Locate the cell with the specified text and output its [x, y] center coordinate. 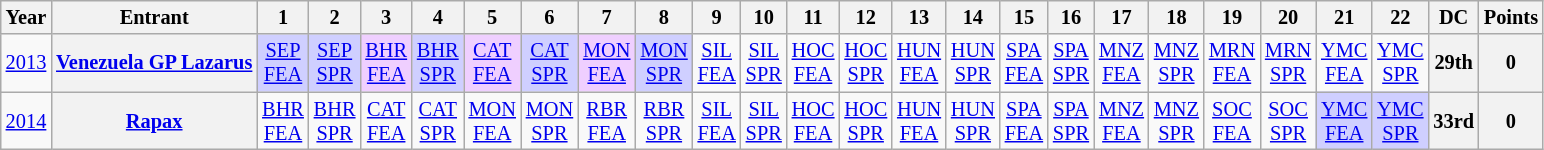
SEPFEA [283, 63]
29th [1453, 63]
5 [492, 17]
MRNSPR [1288, 63]
Year [26, 17]
9 [717, 17]
MRNFEA [1232, 63]
RBRFEA [606, 121]
SEPSPR [335, 63]
18 [1176, 17]
Venezuela GP Lazarus [154, 63]
33rd [1453, 121]
7 [606, 17]
19 [1232, 17]
DC [1453, 17]
14 [973, 17]
15 [1024, 17]
Rapax [154, 121]
2014 [26, 121]
RBRSPR [664, 121]
21 [1344, 17]
22 [1400, 17]
17 [1122, 17]
SOCFEA [1232, 121]
4 [438, 17]
Entrant [154, 17]
16 [1071, 17]
8 [664, 17]
20 [1288, 17]
11 [814, 17]
1 [283, 17]
2013 [26, 63]
12 [866, 17]
10 [764, 17]
3 [386, 17]
2 [335, 17]
13 [919, 17]
6 [550, 17]
Points [1511, 17]
SOCSPR [1288, 121]
